Provide the [X, Y] coordinate of the cell's center where the given text is located.  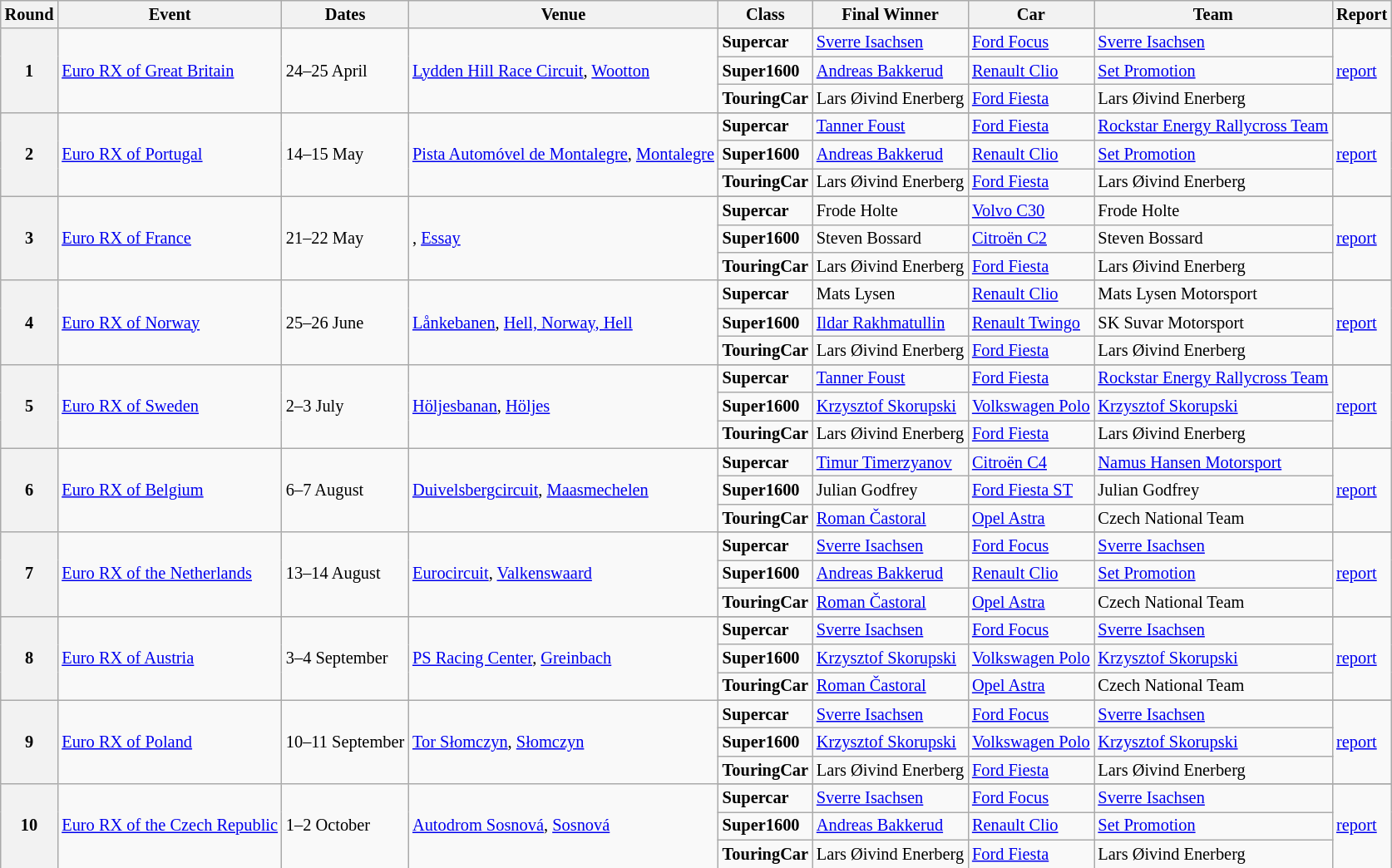
Dates [345, 14]
Venue [564, 14]
Final Winner [890, 14]
Citroën C2 [1031, 239]
3–4 September [345, 658]
Höljesbanan, Höljes [564, 406]
Autodrom Sosnová, Sosnová [564, 826]
1 [30, 70]
Lydden Hill Race Circuit, Wootton [564, 70]
7 [30, 574]
14–15 May [345, 155]
Tor Słomczyn, Słomczyn [564, 742]
Citroën C4 [1031, 462]
Event [170, 14]
Car [1031, 14]
Euro RX of France [170, 238]
Ford Fiesta ST [1031, 490]
2 [30, 155]
Lånkebanen, Hell, Norway, Hell [564, 323]
4 [30, 323]
1–2 October [345, 826]
Team [1214, 14]
Ildar Rakhmatullin [890, 323]
10 [30, 826]
Renault Twingo [1031, 323]
, Essay [564, 238]
SK Suvar Motorsport [1214, 323]
2–3 July [345, 406]
Pista Automóvel de Montalegre, Montalegre [564, 155]
9 [30, 742]
Mats Lysen Motorsport [1214, 294]
PS Racing Center, Greinbach [564, 658]
Timur Timerzyanov [890, 462]
Euro RX of the Netherlands [170, 574]
Euro RX of Belgium [170, 491]
Euro RX of Poland [170, 742]
Euro RX of the Czech Republic [170, 826]
Euro RX of Portugal [170, 155]
Euro RX of Great Britain [170, 70]
Duivelsbergcircuit, Maasmechelen [564, 491]
Class [765, 14]
21–22 May [345, 238]
6 [30, 491]
Euro RX of Norway [170, 323]
3 [30, 238]
24–25 April [345, 70]
Round [30, 14]
Volvo C30 [1031, 210]
6–7 August [345, 491]
Report [1362, 14]
5 [30, 406]
Eurocircuit, Valkenswaard [564, 574]
Mats Lysen [890, 294]
10–11 September [345, 742]
Euro RX of Austria [170, 658]
8 [30, 658]
13–14 August [345, 574]
Euro RX of Sweden [170, 406]
25–26 June [345, 323]
Namus Hansen Motorsport [1214, 462]
